Capture the cell that displays the provided text and extract its [X, Y] central coordinate. 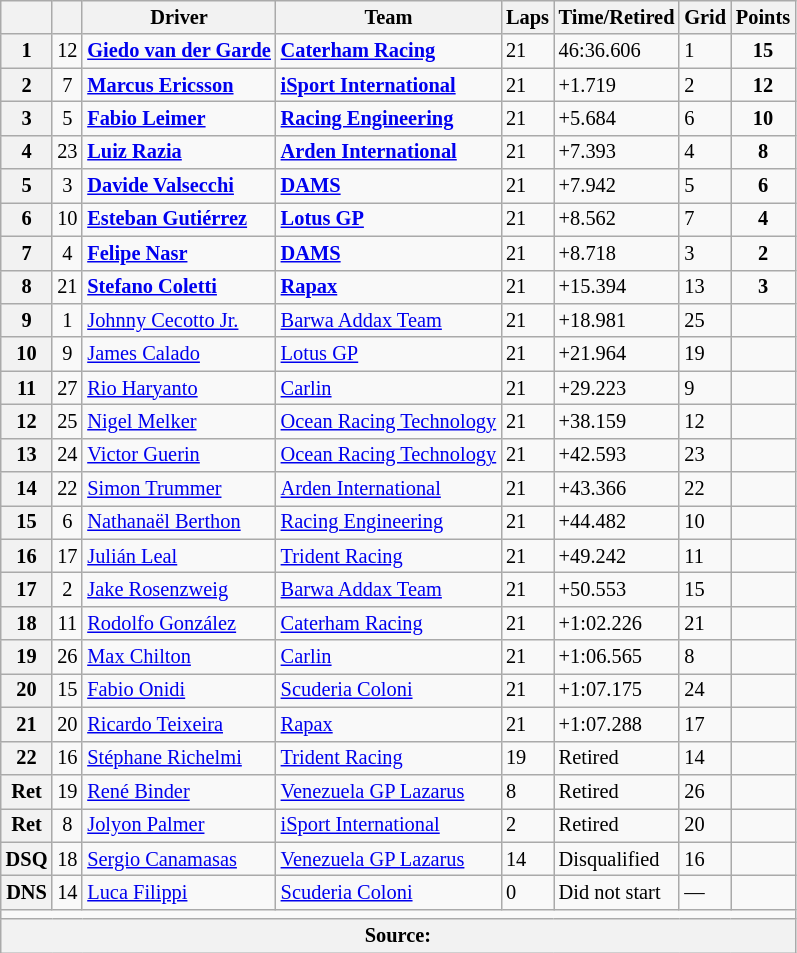
Julián Leal [178, 556]
27 [67, 388]
Laps [528, 17]
Sergio Canamasas [178, 859]
Felipe Nasr [178, 253]
James Calado [178, 354]
Johnny Cecotto Jr. [178, 320]
Stefano Coletti [178, 287]
Luca Filippi [178, 892]
+18.981 [617, 320]
Ricardo Teixeira [178, 724]
46:36.606 [617, 51]
Did not start [617, 892]
— [705, 892]
+29.223 [617, 388]
+1.719 [617, 85]
Source: [398, 936]
DSQ [27, 859]
Esteban Gutiérrez [178, 219]
+15.394 [617, 287]
+1:02.226 [617, 623]
Simon Trummer [178, 489]
+21.964 [617, 354]
Stéphane Richelmi [178, 758]
Marcus Ericsson [178, 85]
+38.159 [617, 421]
+1:07.175 [617, 690]
Rio Haryanto [178, 388]
Giedo van der Garde [178, 51]
Nathanaël Berthon [178, 522]
Jolyon Palmer [178, 825]
+49.242 [617, 556]
0 [528, 892]
Nigel Melker [178, 421]
+1:06.565 [617, 657]
+8.718 [617, 253]
+8.562 [617, 219]
+50.553 [617, 589]
Time/Retired [617, 17]
+43.366 [617, 489]
+7.942 [617, 186]
Victor Guerin [178, 455]
+44.482 [617, 522]
Luiz Razia [178, 152]
Team [388, 17]
+1:07.288 [617, 724]
Fabio Leimer [178, 118]
Grid [705, 17]
DNS [27, 892]
Points [763, 17]
Jake Rosenzweig [178, 589]
Max Chilton [178, 657]
Fabio Onidi [178, 690]
+7.393 [617, 152]
Disqualified [617, 859]
+5.684 [617, 118]
Driver [178, 17]
René Binder [178, 791]
+42.593 [617, 455]
Rodolfo González [178, 623]
Davide Valsecchi [178, 186]
